Locate the cell with the specified text and output its (X, Y) center coordinate. 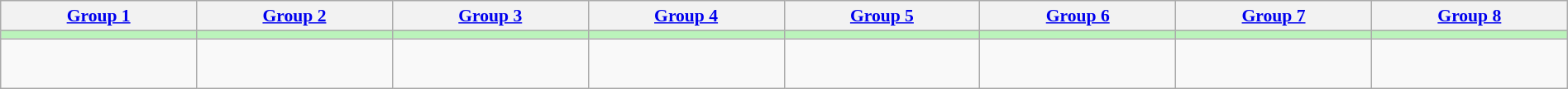
Group 3 (490, 16)
Group 4 (686, 16)
Group 2 (294, 16)
Group 7 (1274, 16)
Group 1 (99, 16)
Group 6 (1078, 16)
Group 5 (882, 16)
Group 8 (1469, 16)
